Return [X, Y] of the center of cell containing provided text 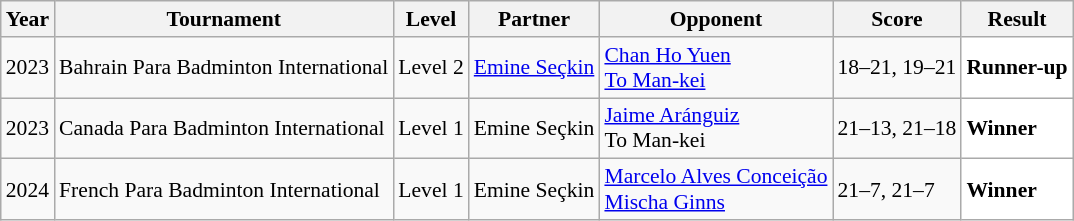
Canada Para Badminton International [224, 128]
Jaime Aránguiz To Man-kei [716, 128]
Opponent [716, 19]
Tournament [224, 19]
Chan Ho Yuen To Man-kei [716, 68]
Bahrain Para Badminton International [224, 68]
Result [1016, 19]
Score [896, 19]
Runner-up [1016, 68]
Marcelo Alves Conceição Mischa Ginns [716, 190]
2024 [28, 190]
French Para Badminton International [224, 190]
Year [28, 19]
Level 2 [430, 68]
21–13, 21–18 [896, 128]
Level [430, 19]
Partner [534, 19]
21–7, 21–7 [896, 190]
18–21, 19–21 [896, 68]
